Capture the cell that displays the provided text and extract its [x, y] central coordinate. 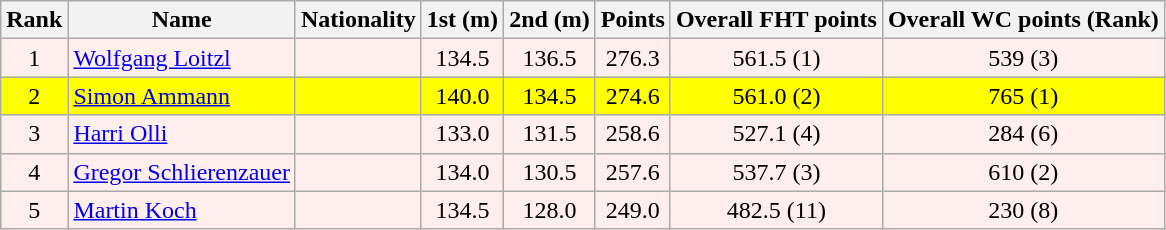
561.0 (2) [776, 96]
Harri Olli [182, 134]
527.1 (4) [776, 134]
Simon Ammann [182, 96]
2nd (m) [550, 20]
482.5 (11) [776, 210]
4 [34, 172]
133.0 [462, 134]
Overall FHT points [776, 20]
610 (2) [1023, 172]
561.5 (1) [776, 58]
765 (1) [1023, 96]
131.5 [550, 134]
Overall WC points (Rank) [1023, 20]
Gregor Schlierenzauer [182, 172]
258.6 [632, 134]
140.0 [462, 96]
5 [34, 210]
Martin Koch [182, 210]
128.0 [550, 210]
Nationality [358, 20]
Wolfgang Loitzl [182, 58]
539 (3) [1023, 58]
Rank [34, 20]
Points [632, 20]
1 [34, 58]
1st (m) [462, 20]
134.0 [462, 172]
284 (6) [1023, 134]
537.7 (3) [776, 172]
249.0 [632, 210]
130.5 [550, 172]
257.6 [632, 172]
3 [34, 134]
274.6 [632, 96]
Name [182, 20]
230 (8) [1023, 210]
136.5 [550, 58]
2 [34, 96]
276.3 [632, 58]
